Provide the (X, Y) coordinate of the cell's center where the given text is located.  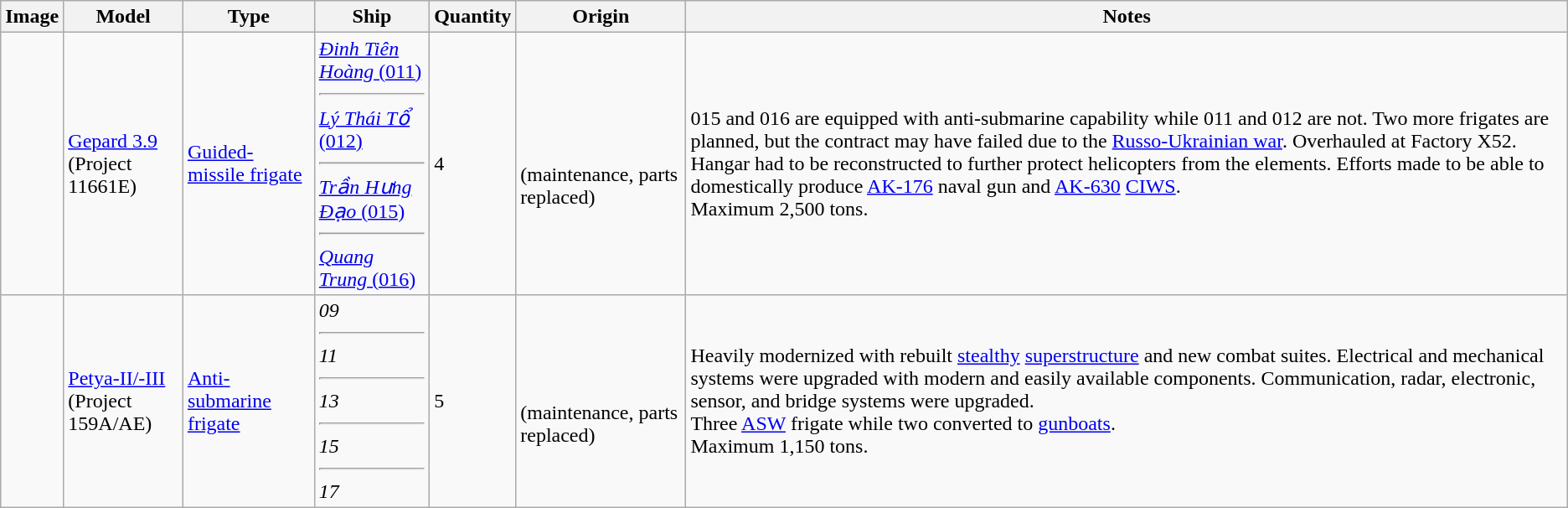
0911131517 (372, 401)
Ship (372, 17)
Guided-missile frigate (248, 164)
4 (472, 164)
Origin (601, 17)
Image (32, 17)
Quantity (472, 17)
Petya-II/-III(Project 159A/AE) (124, 401)
Gepard 3.9(Project 11661E) (124, 164)
Model (124, 17)
Anti-submarine frigate (248, 401)
Notes (1127, 17)
Type (248, 17)
Đinh Tiên Hoàng (011)Lý Thái Tổ (012)Trần Hưng Đạo (015)Quang Trung (016) (372, 164)
5 (472, 401)
